Return [x, y] of the center of cell containing provided text 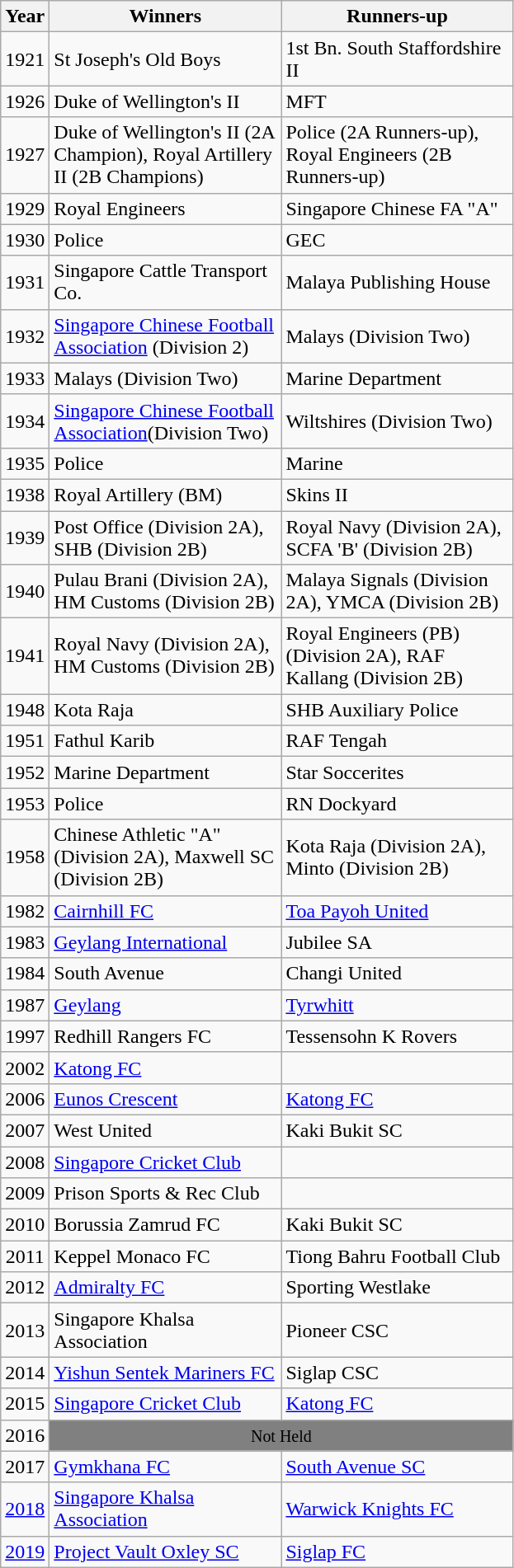
2019 [25, 1552]
Admiralty FC [165, 1288]
1948 [25, 710]
Changi United [398, 974]
1982 [25, 911]
GEC [398, 240]
2007 [25, 1130]
Royal Navy (Division 2A), HM Customs (Division 2B) [165, 656]
Eunos Crescent [165, 1099]
Police (2A Runners-up), Royal Engineers (2B Runners-up) [398, 155]
Fathul Karib [165, 741]
Tyrwhitt [398, 1005]
2016 [25, 1435]
2008 [25, 1162]
1983 [25, 942]
2002 [25, 1068]
2015 [25, 1404]
2017 [25, 1467]
Redhill Rangers FC [165, 1036]
Singapore Chinese Football Association(Division Two) [165, 420]
1952 [25, 772]
Toa Payoh United [398, 911]
RAF Tengah [398, 741]
Royal Engineers (PB) (Division 2A), RAF Kallang (Division 2B) [398, 656]
Star Soccerites [398, 772]
1929 [25, 209]
1934 [25, 420]
RN Dockyard [398, 804]
Marine [398, 463]
Singapore Chinese Football Association (Division 2) [165, 336]
St Joseph's Old Boys [165, 59]
Duke of Wellington's II (2A Champion), Royal Artillery II (2B Champions) [165, 155]
Not Held [281, 1435]
Siglap FC [398, 1552]
Keppel Monaco FC [165, 1256]
1997 [25, 1036]
1932 [25, 336]
Year [25, 16]
1935 [25, 463]
2013 [25, 1331]
1951 [25, 741]
Runners-up [398, 16]
2012 [25, 1288]
Geylang International [165, 942]
2014 [25, 1373]
Tessensohn K Rovers [398, 1036]
Pioneer CSC [398, 1331]
1939 [25, 538]
2006 [25, 1099]
Skins II [398, 495]
Prison Sports & Rec Club [165, 1194]
Geylang [165, 1005]
Gymkhana FC [165, 1467]
1926 [25, 101]
Kota Raja [165, 710]
Malaya Publishing House [398, 282]
Chinese Athletic "A" (Division 2A), Maxwell SC (Division 2B) [165, 857]
South Avenue SC [398, 1467]
West United [165, 1130]
Cairnhill FC [165, 911]
Pulau Brani (Division 2A), HM Customs (Division 2B) [165, 592]
Yishun Sentek Mariners FC [165, 1373]
Singapore Chinese FA "A" [398, 209]
MFT [398, 101]
Wiltshires (Division Two) [398, 420]
1958 [25, 857]
Warwick Knights FC [398, 1509]
1921 [25, 59]
Jubilee SA [398, 942]
1933 [25, 378]
1931 [25, 282]
2009 [25, 1194]
1987 [25, 1005]
1984 [25, 974]
Royal Engineers [165, 209]
Royal Artillery (BM) [165, 495]
Kota Raja (Division 2A), Minto (Division 2B) [398, 857]
1st Bn. South Staffordshire II [398, 59]
2010 [25, 1225]
1927 [25, 155]
Royal Navy (Division 2A), SCFA 'B' (Division 2B) [398, 538]
South Avenue [165, 974]
1953 [25, 804]
Malaya Signals (Division 2A), YMCA (Division 2B) [398, 592]
SHB Auxiliary Police [398, 710]
2011 [25, 1256]
Sporting Westlake [398, 1288]
Tiong Bahru Football Club [398, 1256]
1940 [25, 592]
Winners [165, 16]
Duke of Wellington's II [165, 101]
Post Office (Division 2A), SHB (Division 2B) [165, 538]
1938 [25, 495]
Siglap CSC [398, 1373]
1930 [25, 240]
Singapore Cattle Transport Co. [165, 282]
2018 [25, 1509]
Project Vault Oxley SC [165, 1552]
1941 [25, 656]
Borussia Zamrud FC [165, 1225]
